Detect which cell encompasses the target text, then output its (x, y) center coordinate. 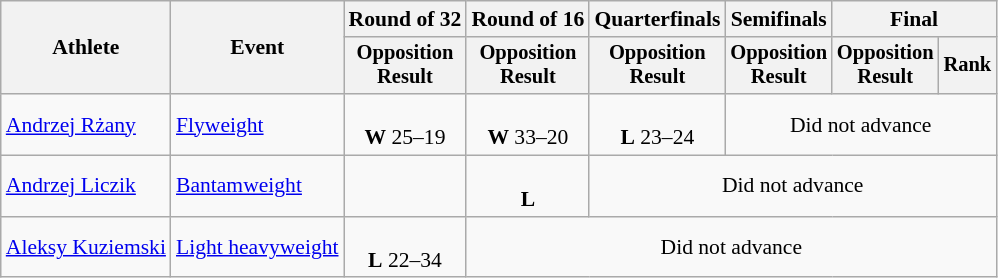
Final (914, 19)
Andrzej Liczik (86, 186)
Quarterfinals (657, 19)
Flyweight (258, 124)
W 33–20 (528, 124)
L (528, 186)
Bantamweight (258, 186)
Andrzej Rżany (86, 124)
Semifinals (778, 19)
W 25–19 (406, 124)
Rank (968, 66)
Light heavyweight (258, 248)
Event (258, 48)
L 23–24 (657, 124)
Round of 32 (406, 19)
L 22–34 (406, 248)
Aleksy Kuziemski (86, 248)
Athlete (86, 48)
Round of 16 (528, 19)
